Scan for the cell matching the given text and deliver its [x, y] coordinate at center. 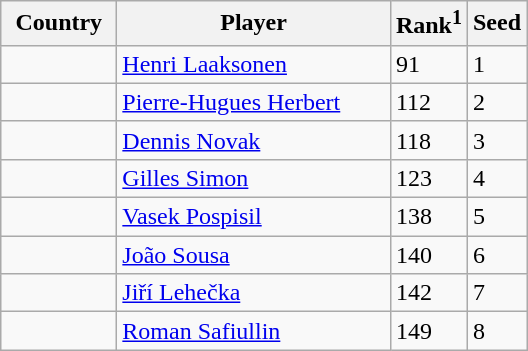
3 [496, 140]
Gilles Simon [254, 178]
142 [428, 293]
4 [496, 178]
Henri Laaksonen [254, 64]
138 [428, 217]
Country [59, 24]
Pierre-Hugues Herbert [254, 102]
Vasek Pospisil [254, 217]
5 [496, 217]
6 [496, 255]
Roman Safiullin [254, 331]
2 [496, 102]
7 [496, 293]
João Sousa [254, 255]
Rank1 [428, 24]
140 [428, 255]
149 [428, 331]
91 [428, 64]
118 [428, 140]
123 [428, 178]
Player [254, 24]
Dennis Novak [254, 140]
1 [496, 64]
Seed [496, 24]
Jiří Lehečka [254, 293]
8 [496, 331]
112 [428, 102]
